Find where the given text appears and provide that cell's center as [x, y] coordinate. 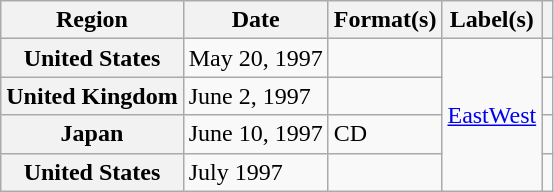
CD [385, 134]
Japan [92, 134]
June 10, 1997 [256, 134]
July 1997 [256, 172]
June 2, 1997 [256, 96]
Format(s) [385, 20]
May 20, 1997 [256, 58]
Label(s) [492, 20]
Date [256, 20]
Region [92, 20]
United Kingdom [92, 96]
EastWest [492, 115]
